Extract the (x, y) coordinate from the center of the cell holding the provided text.  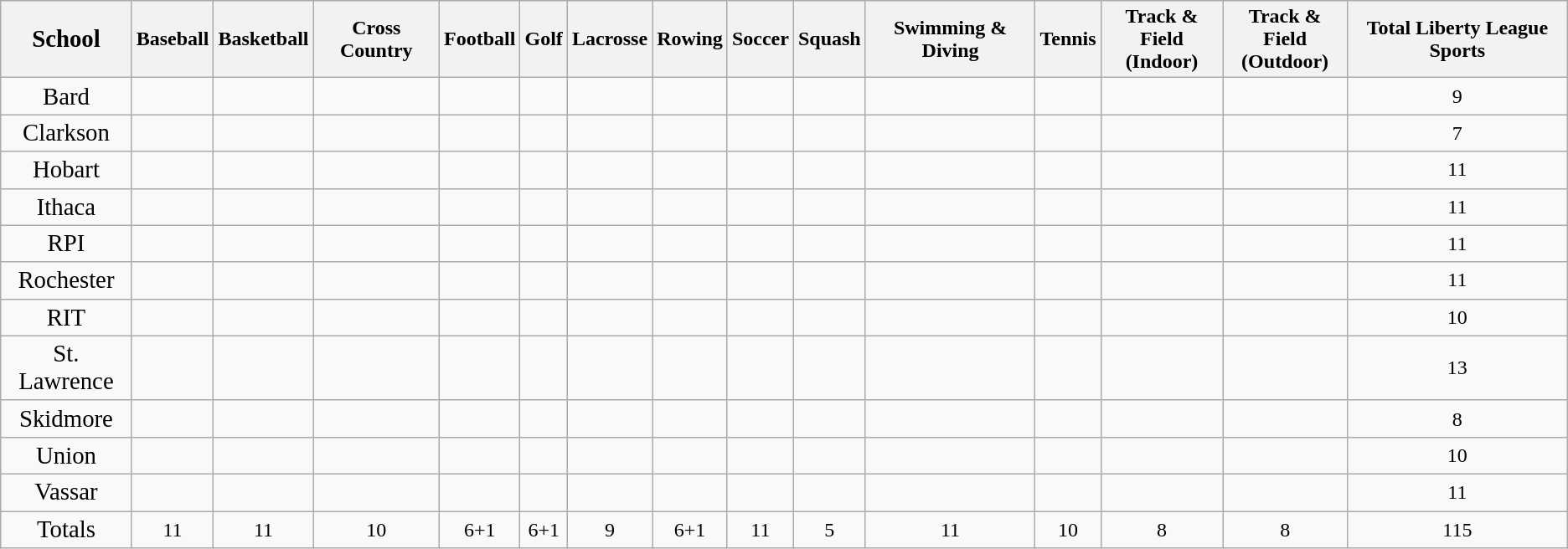
Hobart (66, 170)
13 (1457, 368)
RPI (66, 244)
Union (66, 455)
School (66, 39)
Total Liberty League Sports (1457, 39)
Track & Field(Indoor) (1162, 39)
Basketball (263, 39)
Vassar (66, 492)
Soccer (761, 39)
Ithaca (66, 207)
Swimming & Diving (950, 39)
Rowing (690, 39)
7 (1457, 133)
Rochester (66, 280)
RIT (66, 317)
Football (480, 39)
Golf (544, 39)
Clarkson (66, 133)
Lacrosse (610, 39)
Squash (829, 39)
Skidmore (66, 418)
St. Lawrence (66, 368)
Totals (66, 529)
Baseball (173, 39)
Bard (66, 96)
Tennis (1068, 39)
Track & Field(Outdoor) (1285, 39)
115 (1457, 529)
5 (829, 529)
Cross Country (377, 39)
